From the cell containing the given text, extract its center point as [x, y] coordinate. 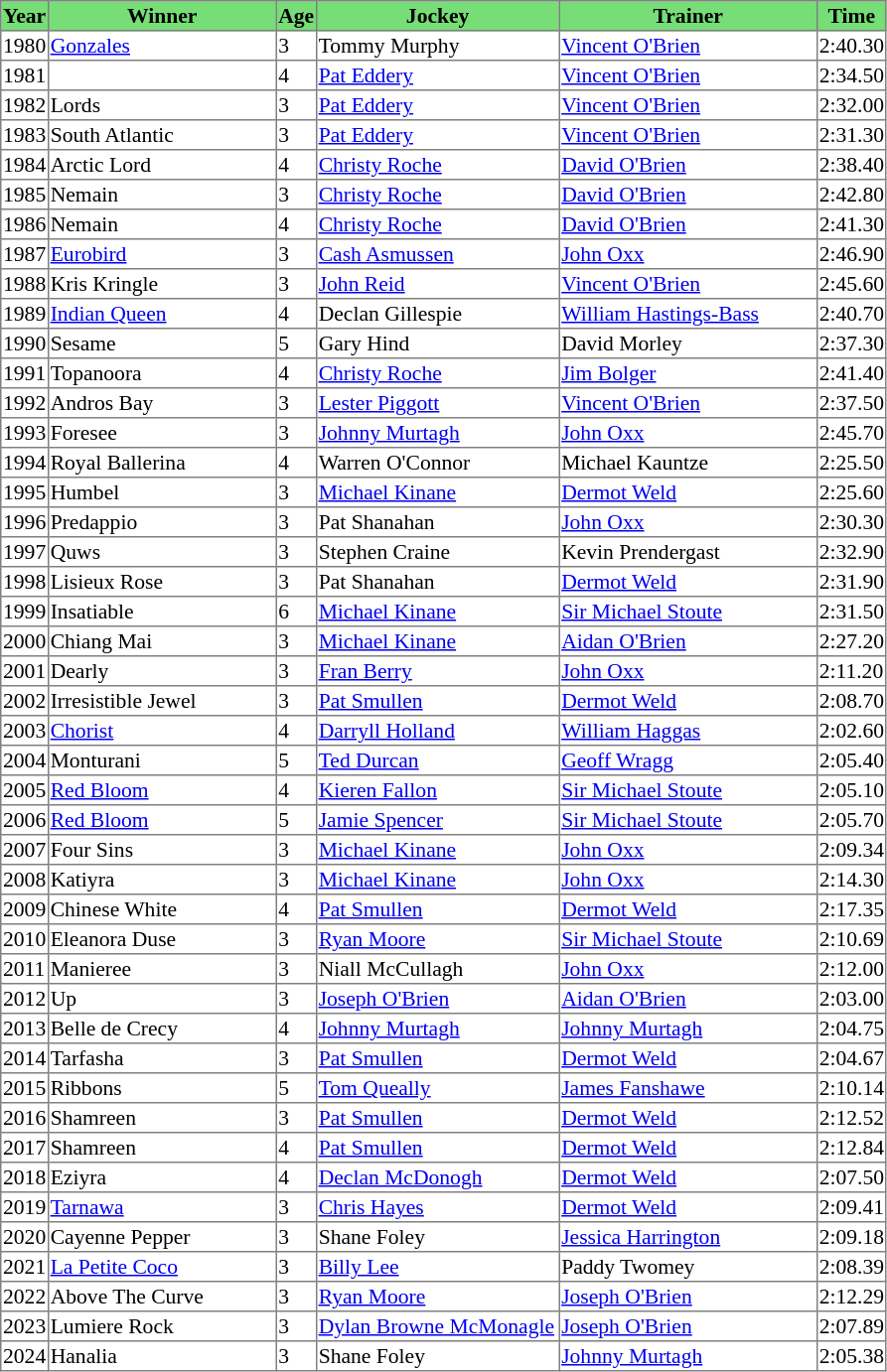
2:30.30 [851, 522]
2007 [25, 850]
Darryll Holland [437, 731]
2:08.39 [851, 1267]
2008 [25, 880]
Hanalia [162, 1356]
2:02.60 [851, 731]
John Reid [437, 284]
2:12.00 [851, 969]
2:04.75 [851, 1029]
Gonzales [162, 46]
Lords [162, 105]
2009 [25, 909]
2:10.69 [851, 939]
Predappio [162, 522]
Belle de Crecy [162, 1029]
2:05.40 [851, 760]
1987 [25, 254]
Eurobird [162, 254]
2:27.20 [851, 641]
1980 [25, 46]
2021 [25, 1267]
2015 [25, 1088]
1982 [25, 105]
2:05.38 [851, 1356]
2:32.90 [851, 552]
Manieree [162, 969]
Jessica Harrington [688, 1237]
Jim Bolger [688, 373]
Ted Durcan [437, 760]
Year [25, 16]
2004 [25, 760]
Michael Kauntze [688, 463]
1988 [25, 284]
Jockey [437, 16]
William Hastings-Bass [688, 314]
David Morley [688, 343]
Humbel [162, 492]
1985 [25, 195]
2003 [25, 731]
Chorist [162, 731]
2:12.29 [851, 1297]
Royal Ballerina [162, 463]
1986 [25, 224]
Time [851, 16]
2006 [25, 820]
2:14.30 [851, 880]
2013 [25, 1029]
Declan McDonogh [437, 1177]
Chinese White [162, 909]
2019 [25, 1207]
Chiang Mai [162, 641]
Tommy Murphy [437, 46]
Winner [162, 16]
Kevin Prendergast [688, 552]
Fran Berry [437, 671]
1997 [25, 552]
2024 [25, 1356]
2:45.60 [851, 284]
2:37.50 [851, 403]
William Haggas [688, 731]
2:25.50 [851, 463]
Chris Hayes [437, 1207]
2:40.30 [851, 46]
2005 [25, 790]
Declan Gillespie [437, 314]
Katiyra [162, 880]
Ribbons [162, 1088]
2:04.67 [851, 1058]
2:09.41 [851, 1207]
Lisieux Rose [162, 582]
6 [296, 612]
Quws [162, 552]
2012 [25, 999]
1981 [25, 75]
2:31.30 [851, 135]
Lester Piggott [437, 403]
2:03.00 [851, 999]
Kieren Fallon [437, 790]
Cayenne Pepper [162, 1237]
2010 [25, 939]
2020 [25, 1237]
2001 [25, 671]
Four Sins [162, 850]
2:31.90 [851, 582]
Paddy Twomey [688, 1267]
Age [296, 16]
2000 [25, 641]
Above The Curve [162, 1297]
2:38.40 [851, 165]
2:41.40 [851, 373]
2011 [25, 969]
2:17.35 [851, 909]
2016 [25, 1118]
1992 [25, 403]
2:34.50 [851, 75]
Lumiere Rock [162, 1326]
2:11.20 [851, 671]
Topanoora [162, 373]
1989 [25, 314]
2:07.50 [851, 1177]
Monturani [162, 760]
1990 [25, 343]
2:40.70 [851, 314]
1983 [25, 135]
2022 [25, 1297]
1995 [25, 492]
1994 [25, 463]
Eziyra [162, 1177]
2:42.80 [851, 195]
Insatiable [162, 612]
Warren O'Connor [437, 463]
2:32.00 [851, 105]
2:12.52 [851, 1118]
Arctic Lord [162, 165]
James Fanshawe [688, 1088]
Tom Queally [437, 1088]
1993 [25, 433]
1996 [25, 522]
Geoff Wragg [688, 760]
2:25.60 [851, 492]
Cash Asmussen [437, 254]
Tarnawa [162, 1207]
Jamie Spencer [437, 820]
La Petite Coco [162, 1267]
2:07.89 [851, 1326]
Irresistible Jewel [162, 701]
2023 [25, 1326]
2:45.70 [851, 433]
Eleanora Duse [162, 939]
Dylan Browne McMonagle [437, 1326]
1991 [25, 373]
Gary Hind [437, 343]
1999 [25, 612]
Sesame [162, 343]
Stephen Craine [437, 552]
Billy Lee [437, 1267]
Dearly [162, 671]
1998 [25, 582]
1984 [25, 165]
2:41.30 [851, 224]
2:08.70 [851, 701]
Indian Queen [162, 314]
Tarfasha [162, 1058]
2002 [25, 701]
South Atlantic [162, 135]
2:09.18 [851, 1237]
2:31.50 [851, 612]
Trainer [688, 16]
2:37.30 [851, 343]
2014 [25, 1058]
2:46.90 [851, 254]
Foresee [162, 433]
Kris Kringle [162, 284]
Andros Bay [162, 403]
2:12.84 [851, 1148]
2:09.34 [851, 850]
Up [162, 999]
2:05.70 [851, 820]
2017 [25, 1148]
2:05.10 [851, 790]
2:10.14 [851, 1088]
2018 [25, 1177]
Niall McCullagh [437, 969]
